Search for the cell housing the specified text and yield its (x, y) center coordinate. 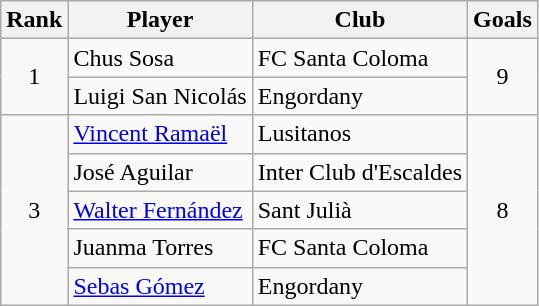
Rank (34, 20)
Chus Sosa (160, 58)
Sebas Gómez (160, 286)
Player (160, 20)
Club (360, 20)
Inter Club d'Escaldes (360, 172)
Goals (503, 20)
José Aguilar (160, 172)
Lusitanos (360, 134)
3 (34, 210)
9 (503, 77)
Juanma Torres (160, 248)
1 (34, 77)
8 (503, 210)
Luigi San Nicolás (160, 96)
Walter Fernández (160, 210)
Sant Julià (360, 210)
Vincent Ramaël (160, 134)
